Capture the cell that displays the provided text and extract its [x, y] central coordinate. 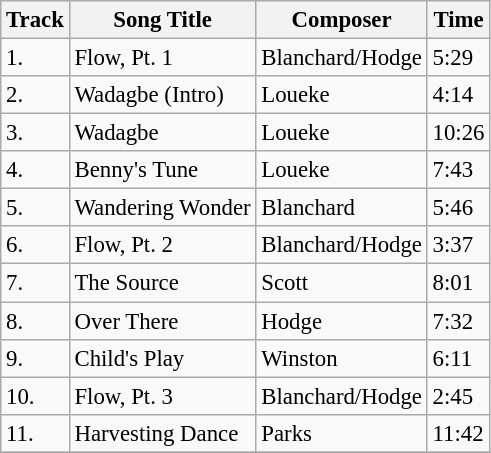
7. [35, 283]
4. [35, 170]
Winston [342, 358]
11. [35, 433]
Benny's Tune [162, 170]
6. [35, 245]
Over There [162, 321]
5:29 [458, 58]
7:43 [458, 170]
Time [458, 20]
3:37 [458, 245]
Track [35, 20]
Wadagbe [162, 133]
2. [35, 95]
The Source [162, 283]
5. [35, 208]
2:45 [458, 396]
Child's Play [162, 358]
8:01 [458, 283]
1. [35, 58]
Flow, Pt. 2 [162, 245]
Composer [342, 20]
9. [35, 358]
5:46 [458, 208]
Flow, Pt. 3 [162, 396]
10:26 [458, 133]
Wandering Wonder [162, 208]
10. [35, 396]
3. [35, 133]
4:14 [458, 95]
Scott [342, 283]
Flow, Pt. 1 [162, 58]
Wadagbe (Intro) [162, 95]
8. [35, 321]
Song Title [162, 20]
7:32 [458, 321]
Harvesting Dance [162, 433]
Hodge [342, 321]
Parks [342, 433]
Blanchard [342, 208]
6:11 [458, 358]
11:42 [458, 433]
